Capture the cell that displays the provided text and extract its [x, y] central coordinate. 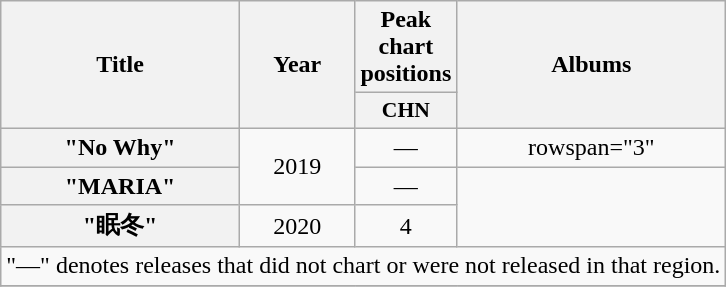
2020 [297, 226]
Title [120, 65]
rowspan="3" [592, 147]
"—" denotes releases that did not chart or were not released in that region. [364, 266]
2019 [297, 166]
"No Why" [120, 147]
"MARIA" [120, 185]
"眠冬" [120, 226]
CHN [406, 111]
Peak chart positions [406, 47]
Year [297, 65]
Albums [592, 65]
4 [406, 226]
